Determine the (X, Y) coordinate at the center of the cell enclosing the given text.  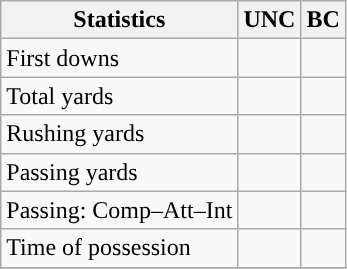
First downs (120, 58)
BC (323, 20)
Rushing yards (120, 134)
Total yards (120, 96)
Statistics (120, 20)
Passing yards (120, 172)
Passing: Comp–Att–Int (120, 210)
UNC (270, 20)
Time of possession (120, 248)
